Capture the cell that displays the provided text and extract its [x, y] central coordinate. 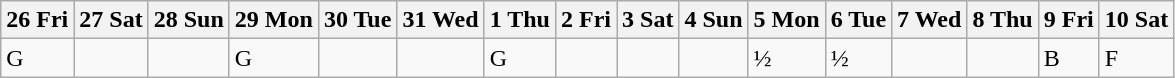
8 Thu [1002, 20]
2 Fri [586, 20]
26 Fri [38, 20]
27 Sat [111, 20]
9 Fri [1068, 20]
28 Sun [188, 20]
6 Tue [858, 20]
3 Sat [648, 20]
29 Mon [274, 20]
F [1136, 58]
5 Mon [786, 20]
1 Thu [520, 20]
30 Tue [357, 20]
B [1068, 58]
4 Sun [714, 20]
7 Wed [930, 20]
10 Sat [1136, 20]
31 Wed [440, 20]
